Return (X, Y) of the center of cell containing provided text 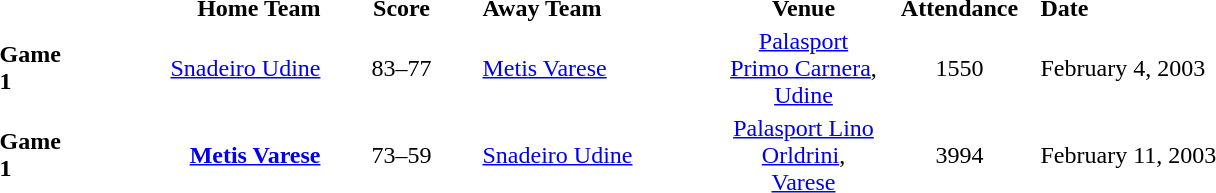
Snadeiro Udine (200, 68)
Metis Varese (602, 68)
Palasport Primo Carnera, Udine (804, 68)
1550 (960, 68)
83–77 (402, 68)
